Output the (X, Y) coordinate of the center of the cell containing the given text.  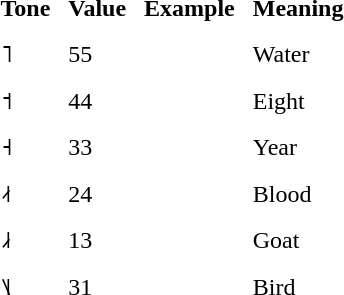
24 (98, 194)
33 (98, 147)
55 (98, 54)
44 (98, 100)
13 (98, 240)
